Search for the cell housing the specified text and yield its (X, Y) center coordinate. 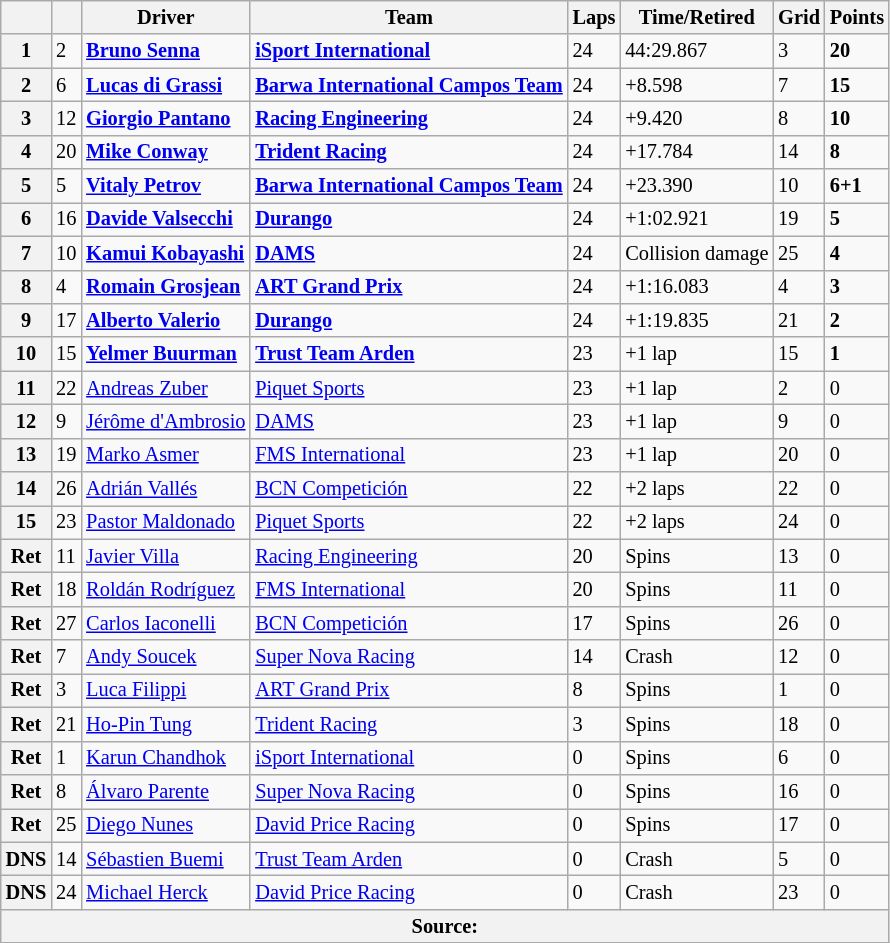
Adrián Vallés (166, 489)
Javier Villa (166, 556)
Pastor Maldonado (166, 522)
Yelmer Buurman (166, 354)
Grid (799, 17)
Michael Herck (166, 892)
Roldán Rodríguez (166, 589)
Team (408, 17)
+1:02.921 (696, 219)
Marko Asmer (166, 455)
44:29.867 (696, 51)
Lucas di Grassi (166, 85)
+1:16.083 (696, 287)
Jérôme d'Ambrosio (166, 421)
Andy Soucek (166, 657)
+9.420 (696, 118)
6+1 (857, 186)
Álvaro Parente (166, 791)
+17.784 (696, 152)
Giorgio Pantano (166, 118)
Carlos Iaconelli (166, 623)
Ho-Pin Tung (166, 724)
Bruno Senna (166, 51)
Points (857, 17)
+23.390 (696, 186)
Karun Chandhok (166, 758)
Source: (445, 926)
Laps (594, 17)
Sébastien Buemi (166, 859)
Luca Filippi (166, 690)
+1:19.835 (696, 320)
Diego Nunes (166, 825)
+8.598 (696, 85)
Kamui Kobayashi (166, 253)
Romain Grosjean (166, 287)
Driver (166, 17)
Andreas Zuber (166, 388)
Vitaly Petrov (166, 186)
Time/Retired (696, 17)
Collision damage (696, 253)
27 (66, 623)
Mike Conway (166, 152)
Davide Valsecchi (166, 219)
Alberto Valerio (166, 320)
